Detect which cell encompasses the target text, then output its [x, y] center coordinate. 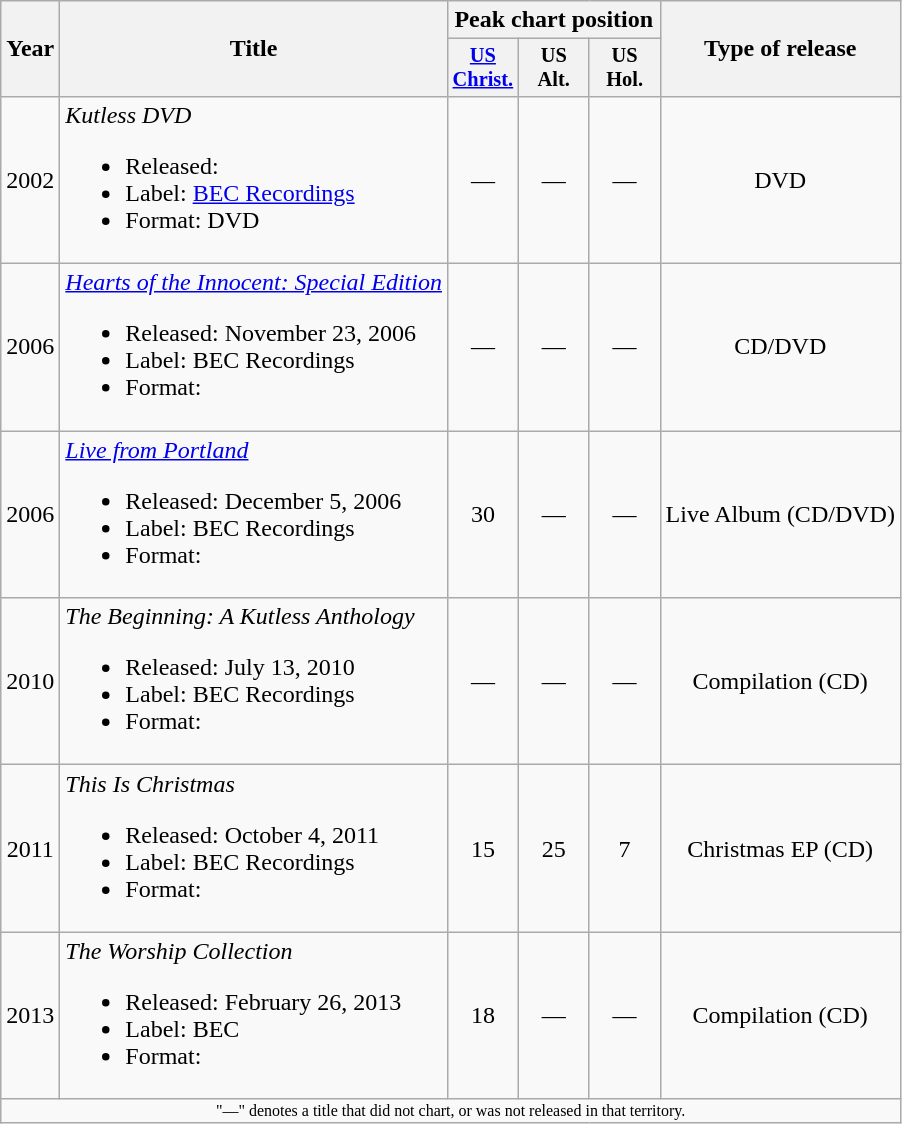
7 [624, 848]
2013 [30, 1016]
Peak chart position [554, 20]
CD/DVD [780, 348]
USAlt. [554, 68]
The Beginning: A Kutless AnthologyReleased: July 13, 2010Label: BEC RecordingsFormat: [254, 682]
18 [482, 1016]
Type of release [780, 49]
USHol. [624, 68]
30 [482, 514]
DVD [780, 180]
2011 [30, 848]
Year [30, 49]
Live from PortlandReleased: December 5, 2006Label: BEC RecordingsFormat: [254, 514]
Kutless DVDReleased:Label: BEC RecordingsFormat: DVD [254, 180]
2010 [30, 682]
Live Album (CD/DVD) [780, 514]
The Worship CollectionReleased: February 26, 2013Label: BECFormat: [254, 1016]
Christmas EP (CD) [780, 848]
2002 [30, 180]
"—" denotes a title that did not chart, or was not released in that territory. [451, 1111]
Title [254, 49]
15 [482, 848]
Hearts of the Innocent: Special EditionReleased: November 23, 2006Label: BEC RecordingsFormat: [254, 348]
25 [554, 848]
This Is ChristmasReleased: October 4, 2011Label: BEC RecordingsFormat: [254, 848]
USChrist. [482, 68]
